Pinpoint the cell where the given text exists, returning its [x, y] midpoint coordinate. 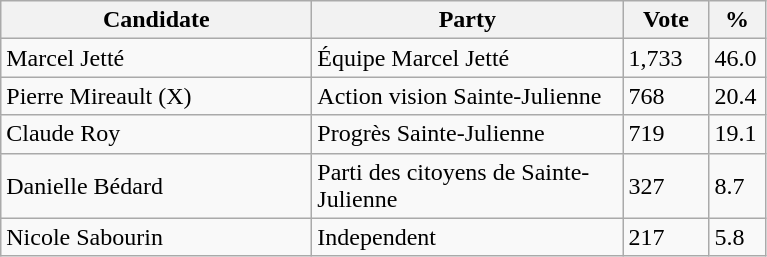
Independent [468, 237]
20.4 [737, 96]
Vote [666, 20]
Équipe Marcel Jetté [468, 58]
% [737, 20]
327 [666, 186]
Action vision Sainte-Julienne [468, 96]
217 [666, 237]
19.1 [737, 134]
8.7 [737, 186]
Nicole Sabourin [156, 237]
Candidate [156, 20]
5.8 [737, 237]
Marcel Jetté [156, 58]
Pierre Mireault (X) [156, 96]
Parti des citoyens de Sainte-Julienne [468, 186]
719 [666, 134]
1,733 [666, 58]
768 [666, 96]
Party [468, 20]
Danielle Bédard [156, 186]
Claude Roy [156, 134]
Progrès Sainte-Julienne [468, 134]
46.0 [737, 58]
